Detect which cell encompasses the target text, then output its [X, Y] center coordinate. 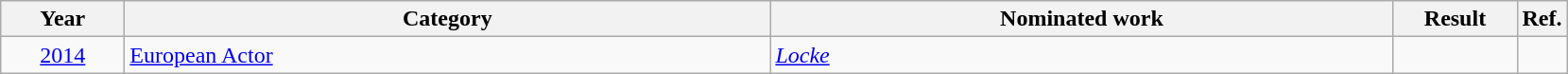
2014 [62, 55]
Ref. [1542, 19]
Nominated work [1081, 19]
Locke [1081, 55]
Year [62, 19]
European Actor [448, 55]
Result [1456, 19]
Category [448, 19]
